Capture the cell that displays the provided text and extract its (x, y) central coordinate. 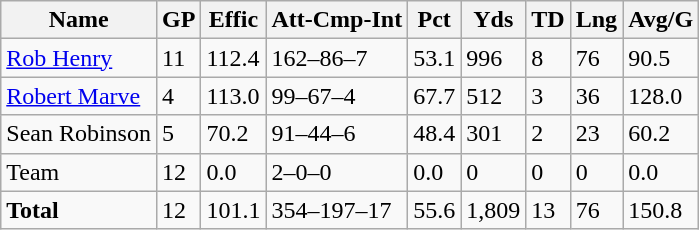
8 (548, 58)
70.2 (234, 134)
2 (548, 134)
Name (79, 20)
Pct (434, 20)
1,809 (494, 210)
11 (178, 58)
91–44–6 (337, 134)
Effic (234, 20)
Total (79, 210)
Yds (494, 20)
90.5 (661, 58)
60.2 (661, 134)
101.1 (234, 210)
Robert Marve (79, 96)
162–86–7 (337, 58)
23 (596, 134)
Lng (596, 20)
53.1 (434, 58)
36 (596, 96)
Att-Cmp-Int (337, 20)
13 (548, 210)
2–0–0 (337, 172)
150.8 (661, 210)
996 (494, 58)
GP (178, 20)
301 (494, 134)
Team (79, 172)
55.6 (434, 210)
Rob Henry (79, 58)
48.4 (434, 134)
4 (178, 96)
67.7 (434, 96)
Avg/G (661, 20)
5 (178, 134)
3 (548, 96)
Sean Robinson (79, 134)
TD (548, 20)
354–197–17 (337, 210)
112.4 (234, 58)
113.0 (234, 96)
99–67–4 (337, 96)
512 (494, 96)
128.0 (661, 96)
